Pinpoint the cell where the given text exists, returning its (x, y) midpoint coordinate. 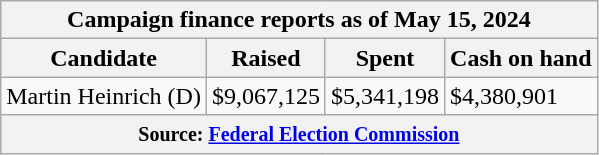
Source: Federal Election Commission (299, 134)
Spent (384, 58)
$9,067,125 (266, 96)
$4,380,901 (521, 96)
Campaign finance reports as of May 15, 2024 (299, 20)
$5,341,198 (384, 96)
Martin Heinrich (D) (104, 96)
Cash on hand (521, 58)
Raised (266, 58)
Candidate (104, 58)
